Search for the cell housing the specified text and yield its (X, Y) center coordinate. 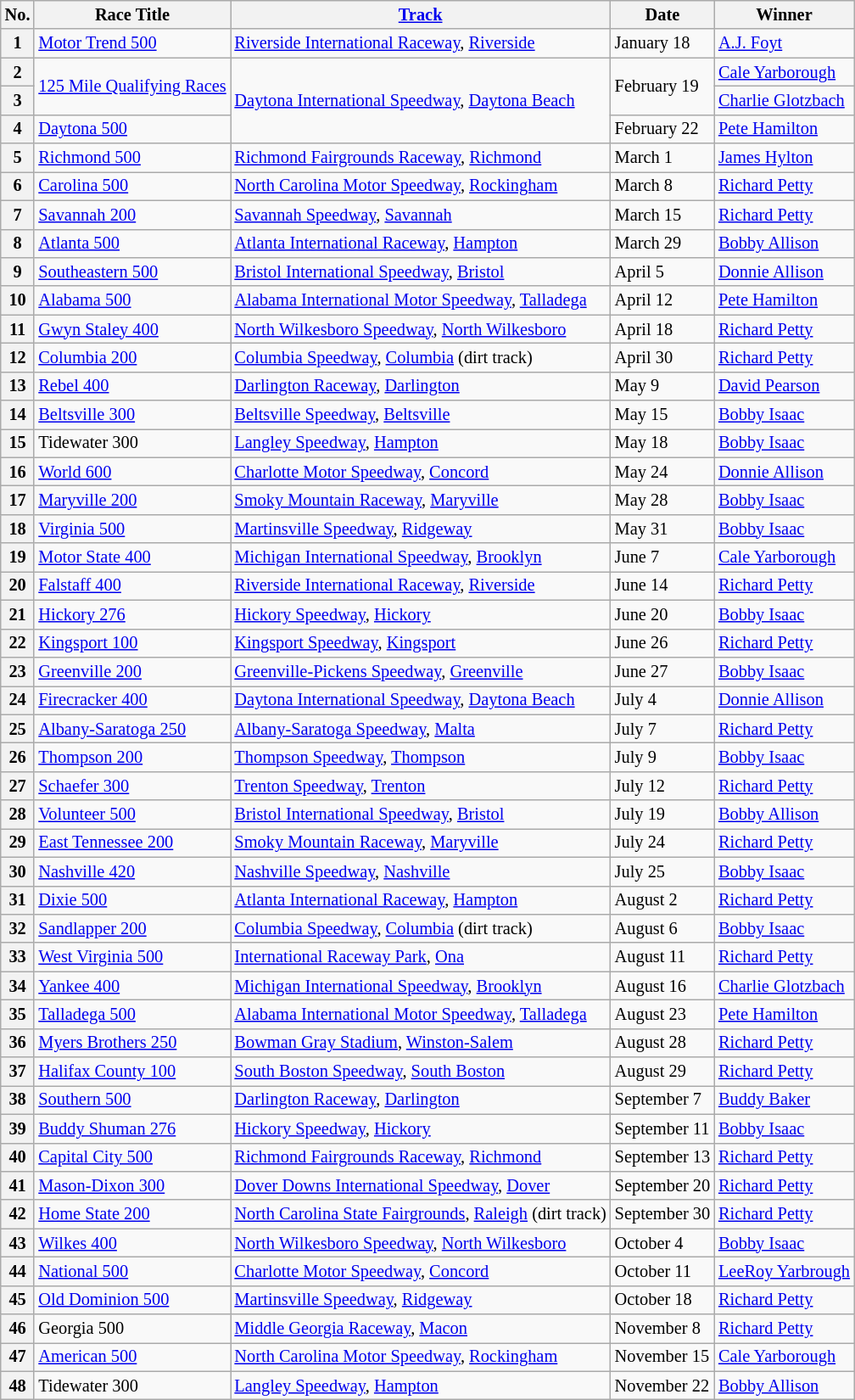
Georgia 500 (132, 1329)
12 (18, 357)
Mason-Dixon 300 (132, 1185)
Trenton Speedway, Trenton (421, 786)
Carolina 500 (132, 186)
September 20 (662, 1185)
18 (18, 529)
October 4 (662, 1243)
33 (18, 957)
June 14 (662, 585)
Bowman Gray Stadium, Winston-Salem (421, 1043)
May 18 (662, 443)
48 (18, 1386)
Capital City 500 (132, 1157)
Schaefer 300 (132, 786)
July 19 (662, 815)
1 (18, 43)
Halifax County 100 (132, 1072)
Virginia 500 (132, 529)
Beltsville 300 (132, 415)
April 18 (662, 329)
Daytona 500 (132, 129)
34 (18, 986)
International Raceway Park, Ona (421, 957)
21 (18, 614)
Volunteer 500 (132, 815)
13 (18, 386)
January 18 (662, 43)
October 11 (662, 1271)
14 (18, 415)
30 (18, 871)
No. (18, 14)
Kingsport Speedway, Kingsport (421, 643)
Richmond 500 (132, 158)
9 (18, 272)
June 7 (662, 557)
8 (18, 244)
Greenville 200 (132, 671)
Savannah Speedway, Savannah (421, 215)
45 (18, 1300)
July 24 (662, 843)
7 (18, 215)
27 (18, 786)
19 (18, 557)
Falstaff 400 (132, 585)
Hickory 276 (132, 614)
East Tennessee 200 (132, 843)
David Pearson (784, 386)
125 Mile Qualifying Races (132, 87)
July 4 (662, 700)
May 9 (662, 386)
August 11 (662, 957)
10 (18, 300)
February 19 (662, 87)
May 24 (662, 472)
39 (18, 1128)
26 (18, 757)
August 23 (662, 1014)
Firecracker 400 (132, 700)
Wilkes 400 (132, 1243)
46 (18, 1329)
43 (18, 1243)
Date (662, 14)
Albany-Saratoga Speedway, Malta (421, 729)
May 15 (662, 415)
Winner (784, 14)
36 (18, 1043)
Southeastern 500 (132, 272)
Atlanta 500 (132, 244)
Track (421, 14)
March 15 (662, 215)
Buddy Baker (784, 1100)
June 27 (662, 671)
29 (18, 843)
September 30 (662, 1214)
November 15 (662, 1357)
47 (18, 1357)
Beltsville Speedway, Beltsville (421, 415)
22 (18, 643)
American 500 (132, 1357)
September 13 (662, 1157)
Talladega 500 (132, 1014)
3 (18, 100)
November 22 (662, 1386)
Sandlapper 200 (132, 928)
South Boston Speedway, South Boston (421, 1072)
March 29 (662, 244)
4 (18, 129)
August 29 (662, 1072)
November 8 (662, 1329)
Nashville Speedway, Nashville (421, 871)
Gwyn Staley 400 (132, 329)
Southern 500 (132, 1100)
Dixie 500 (132, 900)
23 (18, 671)
Thompson Speedway, Thompson (421, 757)
June 20 (662, 614)
July 12 (662, 786)
28 (18, 815)
31 (18, 900)
Maryville 200 (132, 500)
April 5 (662, 272)
August 16 (662, 986)
Columbia 200 (132, 357)
April 12 (662, 300)
April 30 (662, 357)
Greenville-Pickens Speedway, Greenville (421, 671)
Motor State 400 (132, 557)
Alabama 500 (132, 300)
October 18 (662, 1300)
Yankee 400 (132, 986)
42 (18, 1214)
Savannah 200 (132, 215)
17 (18, 500)
40 (18, 1157)
June 26 (662, 643)
Myers Brothers 250 (132, 1043)
38 (18, 1100)
6 (18, 186)
37 (18, 1072)
North Carolina State Fairgrounds, Raleigh (dirt track) (421, 1214)
Home State 200 (132, 1214)
July 25 (662, 871)
July 9 (662, 757)
Motor Trend 500 (132, 43)
March 1 (662, 158)
July 7 (662, 729)
August 6 (662, 928)
25 (18, 729)
32 (18, 928)
Middle Georgia Raceway, Macon (421, 1329)
2 (18, 72)
24 (18, 700)
August 28 (662, 1043)
15 (18, 443)
September 11 (662, 1128)
Dover Downs International Speedway, Dover (421, 1185)
16 (18, 472)
A.J. Foyt (784, 43)
LeeRoy Yarbrough (784, 1271)
February 22 (662, 129)
5 (18, 158)
35 (18, 1014)
West Virginia 500 (132, 957)
44 (18, 1271)
National 500 (132, 1271)
World 600 (132, 472)
Nashville 420 (132, 871)
20 (18, 585)
March 8 (662, 186)
11 (18, 329)
August 2 (662, 900)
Buddy Shuman 276 (132, 1128)
41 (18, 1185)
September 7 (662, 1100)
Race Title (132, 14)
May 28 (662, 500)
Rebel 400 (132, 386)
Old Dominion 500 (132, 1300)
Thompson 200 (132, 757)
May 31 (662, 529)
James Hylton (784, 158)
Albany-Saratoga 250 (132, 729)
Kingsport 100 (132, 643)
